Capture the cell that displays the provided text and extract its [x, y] central coordinate. 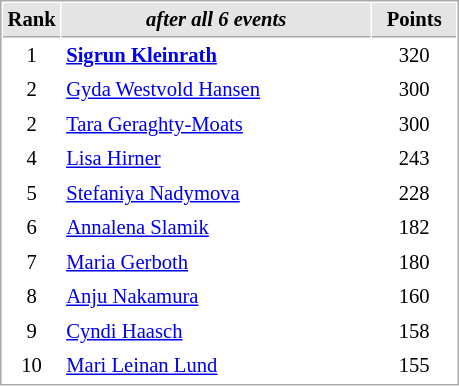
4 [32, 158]
Lisa Hirner [216, 158]
after all 6 events [216, 20]
320 [414, 56]
Mari Leinan Lund [216, 366]
9 [32, 332]
Stefaniya Nadymova [216, 194]
Sigrun Kleinrath [216, 56]
5 [32, 194]
10 [32, 366]
228 [414, 194]
160 [414, 296]
Rank [32, 20]
155 [414, 366]
Annalena Slamik [216, 228]
182 [414, 228]
Cyndi Haasch [216, 332]
Points [414, 20]
Anju Nakamura [216, 296]
158 [414, 332]
6 [32, 228]
243 [414, 158]
Maria Gerboth [216, 262]
7 [32, 262]
180 [414, 262]
8 [32, 296]
Gyda Westvold Hansen [216, 90]
1 [32, 56]
Tara Geraghty-Moats [216, 124]
